Determine the [X, Y] coordinate at the center of the cell enclosing the given text.  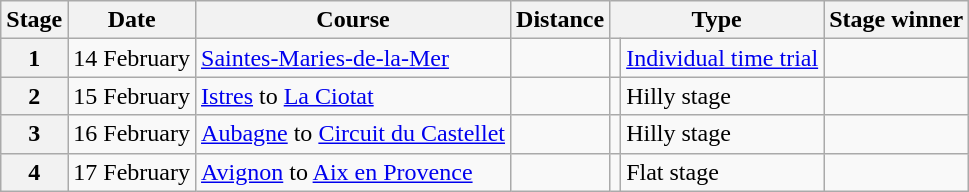
Stage [34, 20]
Avignon to Aix en Provence [354, 172]
15 February [132, 96]
Individual time trial [722, 58]
Stage winner [896, 20]
Flat stage [722, 172]
1 [34, 58]
Distance [560, 20]
Aubagne to Circuit du Castellet [354, 134]
2 [34, 96]
17 February [132, 172]
Course [354, 20]
Saintes-Maries-de-la-Mer [354, 58]
4 [34, 172]
14 February [132, 58]
16 February [132, 134]
3 [34, 134]
Type [717, 20]
Istres to La Ciotat [354, 96]
Date [132, 20]
